Return [x, y] of the center of cell containing provided text 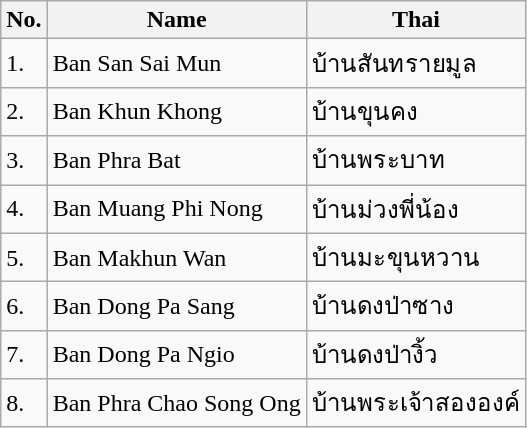
8. [24, 404]
6. [24, 306]
Ban Khun Khong [176, 112]
2. [24, 112]
No. [24, 20]
บ้านสันทรายมูล [416, 64]
บ้านดงป่างิ้ว [416, 354]
5. [24, 258]
บ้านขุนคง [416, 112]
บ้านม่วงพี่น้อง [416, 208]
Ban San Sai Mun [176, 64]
Ban Muang Phi Nong [176, 208]
1. [24, 64]
บ้านมะขุนหวาน [416, 258]
บ้านดงป่าซาง [416, 306]
7. [24, 354]
Name [176, 20]
บ้านพระบาท [416, 160]
3. [24, 160]
Ban Phra Bat [176, 160]
Ban Makhun Wan [176, 258]
Ban Dong Pa Ngio [176, 354]
บ้านพระเจ้าสององค์ [416, 404]
Ban Phra Chao Song Ong [176, 404]
Ban Dong Pa Sang [176, 306]
4. [24, 208]
Thai [416, 20]
